Determine the [X, Y] coordinate at the center of the cell enclosing the given text.  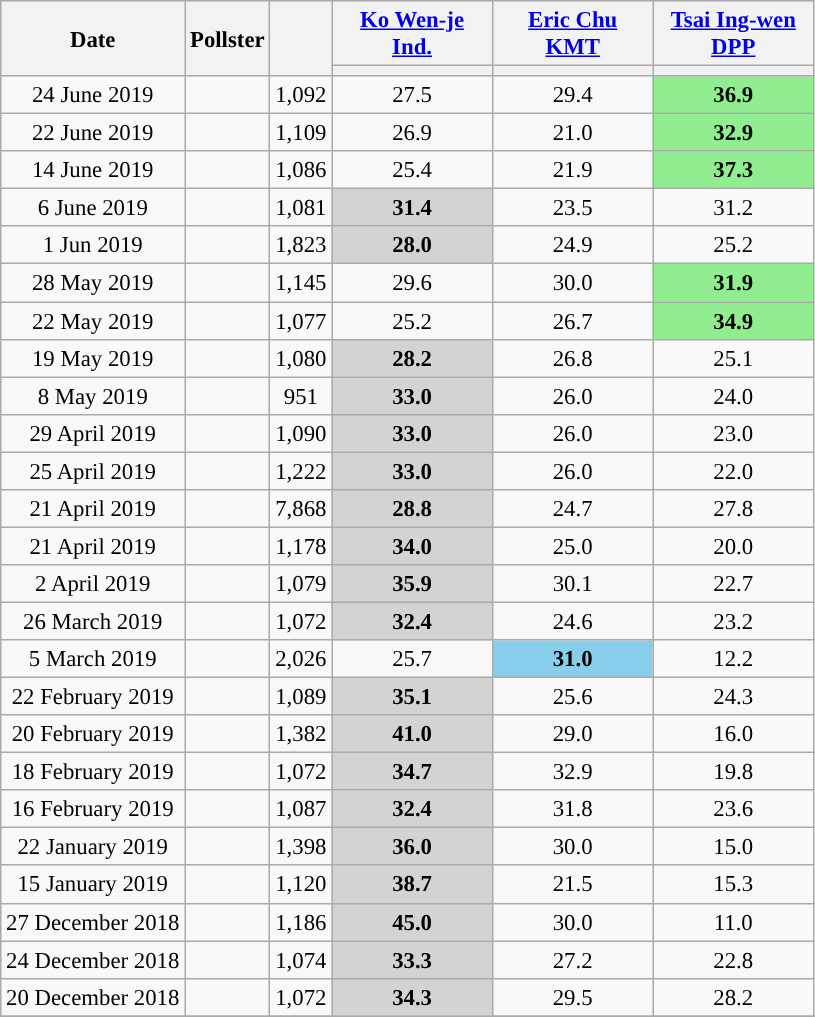
24.6 [572, 621]
2,026 [301, 659]
1,090 [301, 433]
29.0 [572, 734]
22.8 [734, 960]
21.0 [572, 133]
22 June 2019 [93, 133]
33.3 [412, 960]
29.5 [572, 997]
31.9 [734, 283]
1 Jun 2019 [93, 245]
30.1 [572, 584]
1,109 [301, 133]
21.5 [572, 885]
24.7 [572, 509]
21.9 [572, 170]
31.2 [734, 208]
34.3 [412, 997]
25.7 [412, 659]
25.6 [572, 697]
15.0 [734, 847]
19.8 [734, 772]
Date [93, 38]
20.0 [734, 546]
34.0 [412, 546]
1,080 [301, 358]
34.9 [734, 321]
16 February 2019 [93, 809]
27 December 2018 [93, 922]
29.4 [572, 95]
36.0 [412, 847]
31.8 [572, 809]
1,222 [301, 471]
35.9 [412, 584]
24 June 2019 [93, 95]
951 [301, 396]
15.3 [734, 885]
23.0 [734, 433]
20 February 2019 [93, 734]
41.0 [412, 734]
Tsai Ing-wenDPP [734, 34]
23.6 [734, 809]
28.8 [412, 509]
34.7 [412, 772]
15 January 2019 [93, 885]
1,087 [301, 809]
1,077 [301, 321]
31.0 [572, 659]
24 December 2018 [93, 960]
22.7 [734, 584]
18 February 2019 [93, 772]
Ko Wen-jeInd. [412, 34]
31.4 [412, 208]
28.0 [412, 245]
14 June 2019 [93, 170]
Pollster [228, 38]
24.3 [734, 697]
38.7 [412, 885]
22 February 2019 [93, 697]
25.0 [572, 546]
7,868 [301, 509]
11.0 [734, 922]
25 April 2019 [93, 471]
8 May 2019 [93, 396]
23.2 [734, 621]
26.8 [572, 358]
24.9 [572, 245]
29.6 [412, 283]
26.7 [572, 321]
19 May 2019 [93, 358]
20 December 2018 [93, 997]
1,178 [301, 546]
1,823 [301, 245]
1,092 [301, 95]
6 June 2019 [93, 208]
22 May 2019 [93, 321]
1,074 [301, 960]
45.0 [412, 922]
25.1 [734, 358]
1,089 [301, 697]
1,145 [301, 283]
Eric ChuKMT [572, 34]
1,398 [301, 847]
35.1 [412, 697]
22.0 [734, 471]
27.8 [734, 509]
28 May 2019 [93, 283]
2 April 2019 [93, 584]
29 April 2019 [93, 433]
1,081 [301, 208]
24.0 [734, 396]
23.5 [572, 208]
27.2 [572, 960]
37.3 [734, 170]
22 January 2019 [93, 847]
5 March 2019 [93, 659]
1,120 [301, 885]
16.0 [734, 734]
27.5 [412, 95]
1,382 [301, 734]
1,079 [301, 584]
12.2 [734, 659]
1,086 [301, 170]
25.4 [412, 170]
1,186 [301, 922]
26.9 [412, 133]
26 March 2019 [93, 621]
36.9 [734, 95]
